Find where the given text appears and provide that cell's center as [X, Y] coordinate. 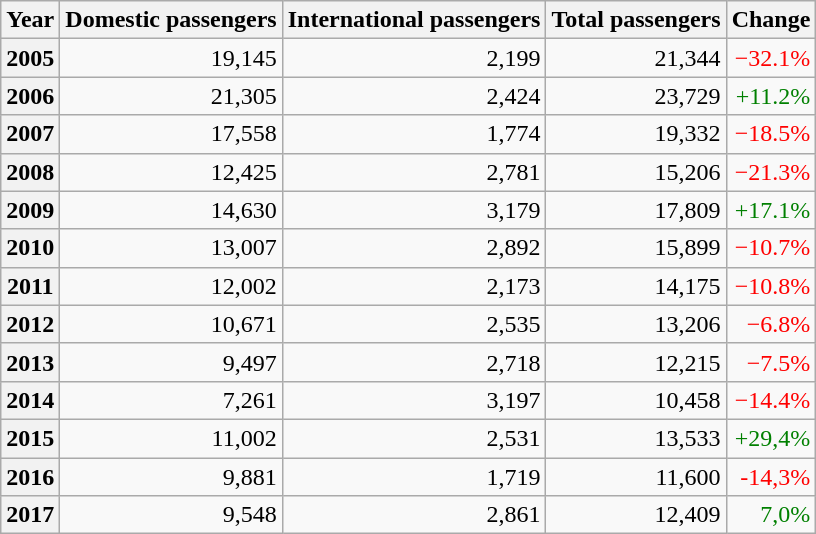
19,145 [171, 58]
2009 [30, 210]
2005 [30, 58]
17,809 [636, 210]
14,175 [636, 286]
21,344 [636, 58]
Total passengers [636, 20]
-14,3% [771, 477]
2016 [30, 477]
2,781 [414, 172]
2011 [30, 286]
2,173 [414, 286]
+17.1% [771, 210]
13,007 [171, 248]
10,671 [171, 324]
14,630 [171, 210]
2013 [30, 362]
23,729 [636, 96]
2,424 [414, 96]
2008 [30, 172]
12,409 [636, 515]
3,179 [414, 210]
13,206 [636, 324]
9,881 [171, 477]
2,535 [414, 324]
19,332 [636, 134]
2,531 [414, 438]
15,899 [636, 248]
+29,4% [771, 438]
3,197 [414, 400]
−21.3% [771, 172]
11,600 [636, 477]
9,548 [171, 515]
+11.2% [771, 96]
13,533 [636, 438]
2,718 [414, 362]
7,0% [771, 515]
−7.5% [771, 362]
10,458 [636, 400]
2007 [30, 134]
12,425 [171, 172]
21,305 [171, 96]
17,558 [171, 134]
−10.7% [771, 248]
−10.8% [771, 286]
9,497 [171, 362]
1,774 [414, 134]
−18.5% [771, 134]
7,261 [171, 400]
12,215 [636, 362]
2,892 [414, 248]
15,206 [636, 172]
International passengers [414, 20]
2010 [30, 248]
Change [771, 20]
−32.1% [771, 58]
−14.4% [771, 400]
Domestic passengers [171, 20]
2006 [30, 96]
2,199 [414, 58]
2012 [30, 324]
1,719 [414, 477]
12,002 [171, 286]
2,861 [414, 515]
Year [30, 20]
11,002 [171, 438]
2014 [30, 400]
2017 [30, 515]
−6.8% [771, 324]
2015 [30, 438]
